Locate the cell with the specified text and output its [x, y] center coordinate. 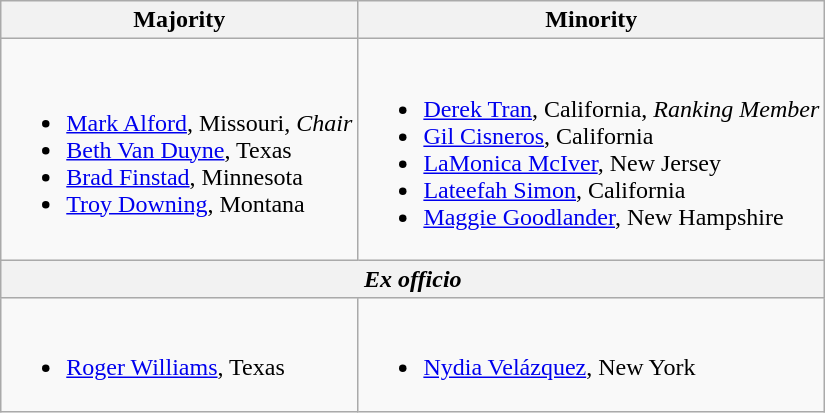
Roger Williams, Texas [180, 354]
Mark Alford, Missouri, ChairBeth Van Duyne, TexasBrad Finstad, MinnesotaTroy Downing, Montana [180, 150]
Ex officio [413, 279]
Majority [180, 20]
Derek Tran, California, Ranking MemberGil Cisneros, CaliforniaLaMonica McIver, New JerseyLateefah Simon, CaliforniaMaggie Goodlander, New Hampshire [592, 150]
Nydia Velázquez, New York [592, 354]
Minority [592, 20]
